Pinpoint the cell where the given text exists, returning its [X, Y] midpoint coordinate. 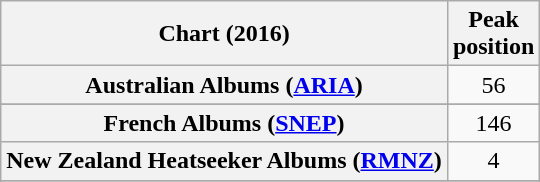
Peakposition [493, 34]
Chart (2016) [224, 34]
New Zealand Heatseeker Albums (RMNZ) [224, 161]
Australian Albums (ARIA) [224, 85]
French Albums (SNEP) [224, 123]
56 [493, 85]
4 [493, 161]
146 [493, 123]
